From the cell containing the given text, extract its center point as (X, Y) coordinate. 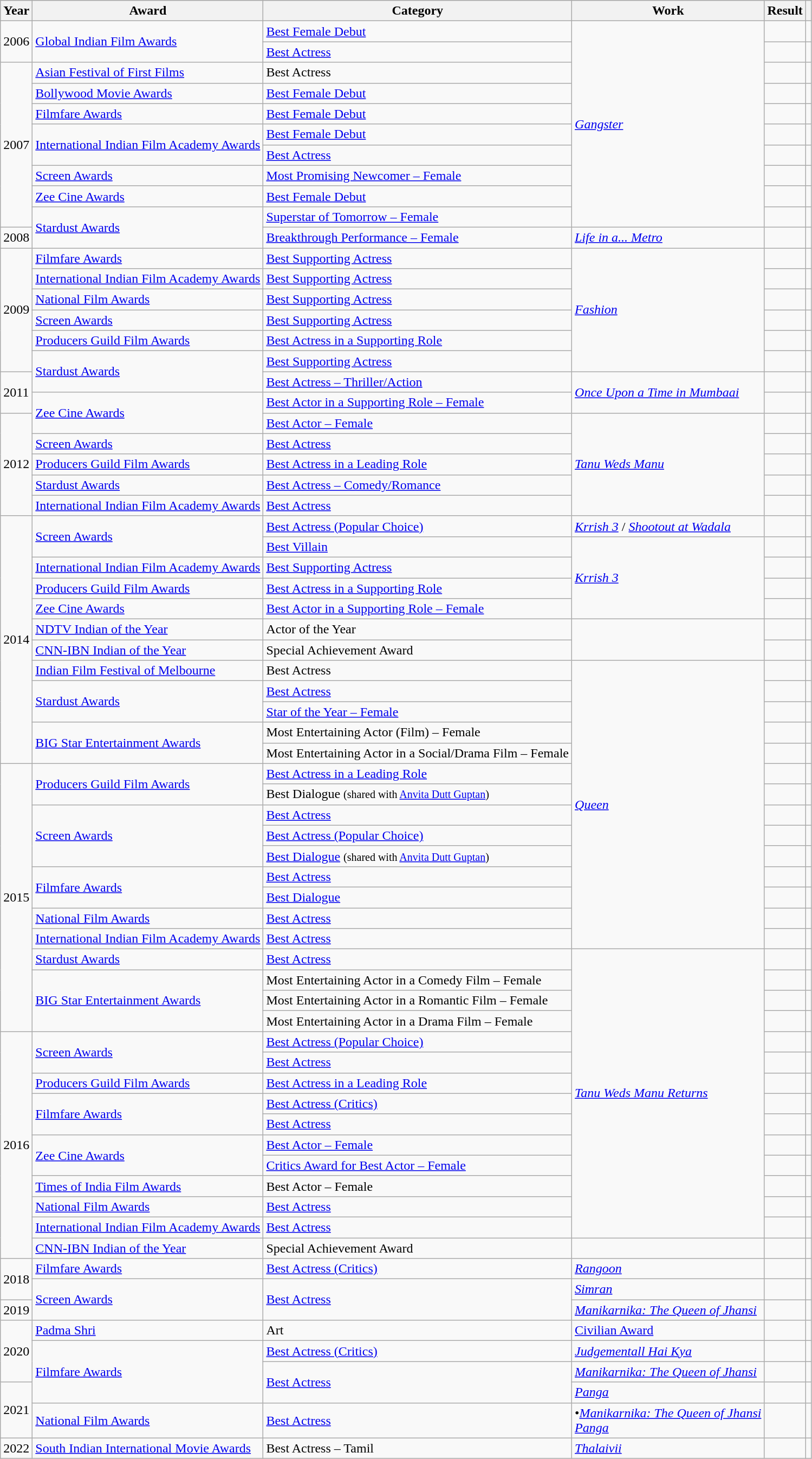
2018 (16, 1279)
Simran (668, 1289)
•Manikarnika: The Queen of JhansiPanga (668, 1421)
2022 (16, 1448)
Award (148, 11)
Best Villain (418, 547)
Most Entertaining Actor in a Drama Film – Female (418, 1021)
Most Entertaining Actor (Film) – Female (418, 732)
Judgementall Hai Kya (668, 1351)
Actor of the Year (418, 630)
2021 (16, 1410)
Krrish 3 (668, 578)
Breakthrough Performance – Female (418, 237)
NDTV Indian of the Year (148, 630)
Fashion (668, 310)
Most Entertaining Actor in a Social/Drama Film – Female (418, 753)
Panga (668, 1392)
Civilian Award (668, 1331)
2019 (16, 1310)
2009 (16, 310)
Best Actress – Thriller/Action (418, 382)
Most Entertaining Actor in a Comedy Film – Female (418, 980)
Most Promising Newcomer – Female (418, 176)
Global Indian Film Awards (148, 42)
2007 (16, 145)
Result (785, 11)
Tanu Weds Manu Returns (668, 1093)
2014 (16, 639)
2012 (16, 464)
Times of India Film Awards (148, 1186)
Krrish 3 / Shootout at Wadala (668, 526)
Critics Award for Best Actor – Female (418, 1165)
Best Actress – Comedy/Romance (418, 485)
2020 (16, 1351)
Most Entertaining Actor in a Romantic Film – Female (418, 1001)
Best Actress – Tamil (418, 1448)
Work (668, 11)
2016 (16, 1145)
Year (16, 11)
Once Upon a Time in Mumbaai (668, 392)
Thalaivii (668, 1448)
Art (418, 1331)
2008 (16, 237)
Star of the Year – Female (418, 712)
Queen (668, 805)
Category (418, 11)
Bollywood Movie Awards (148, 93)
2006 (16, 42)
Rangoon (668, 1269)
South Indian International Movie Awards (148, 1448)
Tanu Weds Manu (668, 464)
Superstar of Tomorrow – Female (418, 217)
Gangster (668, 125)
2011 (16, 392)
Asian Festival of First Films (148, 73)
Padma Shri (148, 1331)
Life in a... Metro (668, 237)
Best Dialogue (418, 897)
Indian Film Festival of Melbourne (148, 671)
2015 (16, 897)
